Provide the [X, Y] coordinate of the cell's center where the given text is located.  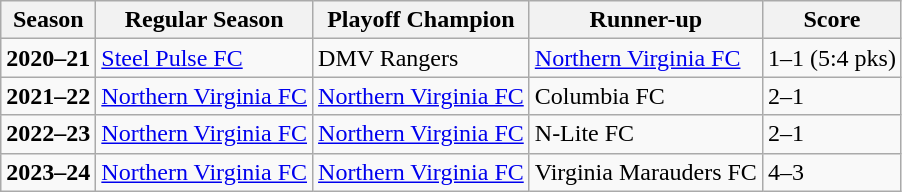
4–3 [832, 172]
Season [48, 20]
N-Lite FC [646, 134]
2021–22 [48, 96]
Playoff Champion [422, 20]
Runner-up [646, 20]
Virginia Marauders FC [646, 172]
DMV Rangers [422, 58]
Score [832, 20]
2020–21 [48, 58]
Regular Season [204, 20]
2022–23 [48, 134]
Steel Pulse FC [204, 58]
2023–24 [48, 172]
Columbia FC [646, 96]
1–1 (5:4 pks) [832, 58]
